Return (X, Y) of the center of cell containing provided text 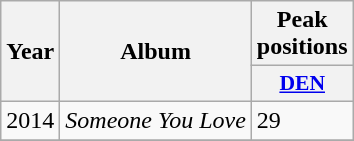
Peak positions (302, 34)
Year (30, 52)
DEN (302, 84)
29 (302, 120)
Someone You Love (156, 120)
2014 (30, 120)
Album (156, 52)
